Find where the given text appears and provide that cell's center as (X, Y) coordinate. 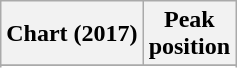
Peakposition (189, 34)
Chart (2017) (72, 34)
